Return the (X, Y) coordinate for the center point of the cell that contains the specified text.  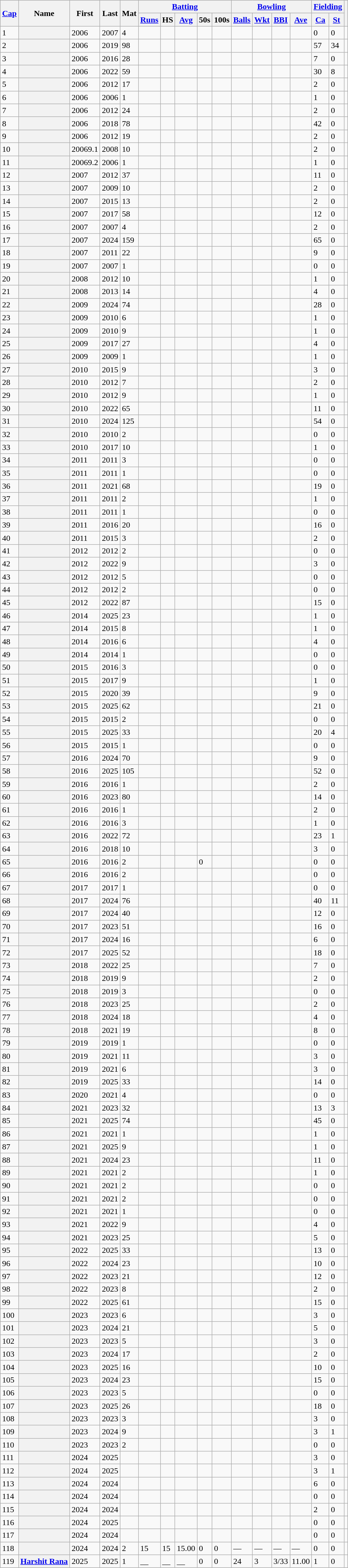
64 (10, 849)
Bowling (271, 7)
107 (10, 1406)
Mat (129, 13)
114 (10, 1497)
99 (10, 1302)
43 (10, 577)
53 (10, 706)
Batting (185, 7)
63 (10, 836)
95 (10, 1250)
BBI (281, 20)
56 (10, 745)
44 (10, 590)
Ave (301, 20)
66 (10, 875)
110 (10, 1445)
94 (10, 1238)
11.00 (301, 1561)
Last (110, 13)
115 (10, 1509)
49 (10, 654)
55 (10, 732)
112 (10, 1471)
104 (10, 1367)
86 (10, 1134)
46 (10, 616)
Ca (320, 20)
50 (10, 667)
101 (10, 1328)
15.00 (186, 1548)
71 (10, 939)
Runs (149, 20)
67 (10, 888)
31 (10, 421)
84 (10, 1108)
92 (10, 1212)
125 (129, 421)
60 (10, 797)
3/33 (281, 1561)
69 (10, 914)
116 (10, 1522)
106 (10, 1393)
73 (10, 965)
93 (10, 1225)
St (336, 20)
Fielding (328, 7)
Avg (186, 20)
91 (10, 1198)
81 (10, 1069)
102 (10, 1341)
Wkt (262, 20)
109 (10, 1432)
103 (10, 1354)
100s (222, 20)
Cap (10, 13)
47 (10, 629)
83 (10, 1095)
118 (10, 1548)
41 (10, 551)
First (85, 13)
HS (167, 20)
100 (10, 1315)
108 (10, 1419)
20069.2 (85, 162)
29 (10, 395)
2013 (110, 292)
48 (10, 642)
38 (10, 512)
79 (10, 1043)
Balls (242, 20)
90 (10, 1185)
97 (10, 1276)
85 (10, 1121)
119 (10, 1561)
20069.1 (85, 149)
75 (10, 991)
35 (10, 473)
96 (10, 1263)
111 (10, 1458)
50s (204, 20)
82 (10, 1082)
89 (10, 1173)
36 (10, 486)
113 (10, 1484)
159 (129, 240)
Harshit Rana (44, 1561)
77 (10, 1017)
Name (44, 13)
117 (10, 1535)
88 (10, 1160)
